Search for the cell housing the specified text and yield its [X, Y] center coordinate. 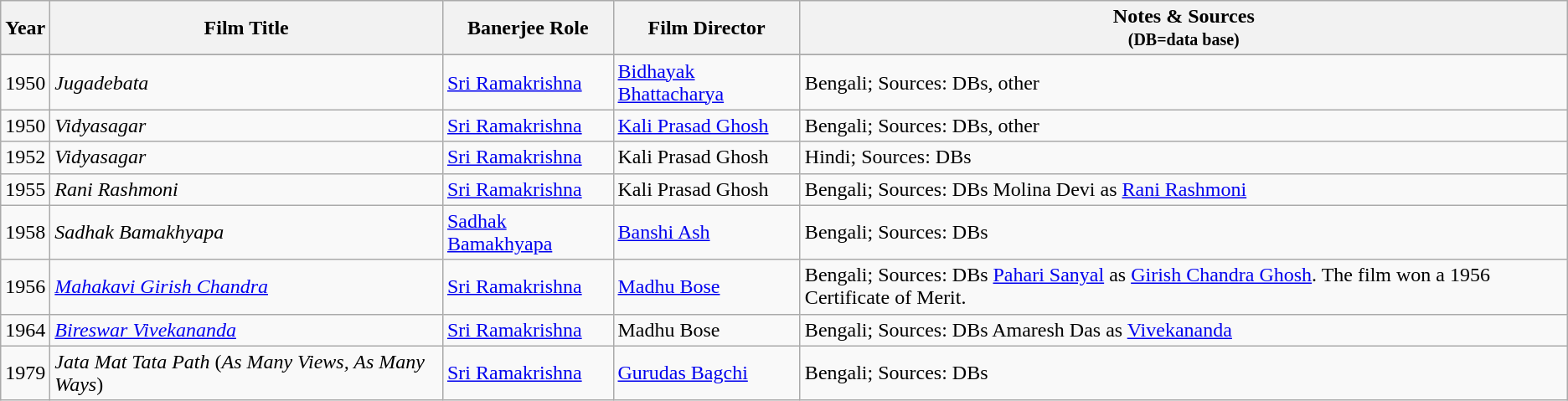
Hindi; Sources: DBs [1184, 157]
Banshi Ash [707, 233]
Bengali; Sources: DBs Molina Devi as Rani Rashmoni [1184, 189]
Bidhayak Bhattacharya [707, 82]
1958 [25, 233]
Jugadebata [246, 82]
Bengali; Sources: DBs Pahari Sanyal as Girish Chandra Ghosh. The film won a 1956 Certificate of Merit. [1184, 286]
1979 [25, 373]
1952 [25, 157]
Gurudas Bagchi [707, 373]
Bengali; Sources: DBs Amaresh Das as Vivekananda [1184, 330]
Banerjee Role [528, 28]
1964 [25, 330]
Film Title [246, 28]
1956 [25, 286]
Rani Rashmoni [246, 189]
Notes & Sources(DB=data base) [1184, 28]
Jata Mat Tata Path (As Many Views, As Many Ways) [246, 373]
Mahakavi Girish Chandra [246, 286]
Year [25, 28]
Bireswar Vivekananda [246, 330]
1955 [25, 189]
Film Director [707, 28]
